For the text-containing cell, return its midpoint in (x, y) coordinate format. 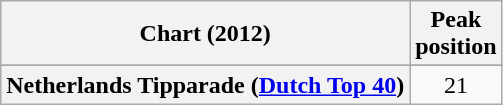
Peakposition (456, 34)
21 (456, 85)
Netherlands Tipparade (Dutch Top 40) (206, 85)
Chart (2012) (206, 34)
